Scan for the cell matching the given text and deliver its (X, Y) coordinate at center. 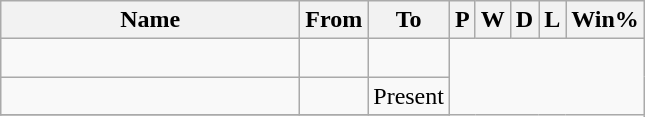
D (524, 20)
Present (409, 96)
Name (150, 20)
W (492, 20)
P (462, 20)
L (552, 20)
Win% (606, 20)
From (334, 20)
To (409, 20)
